Extract the [X, Y] coordinate from the center of the cell holding the provided text.  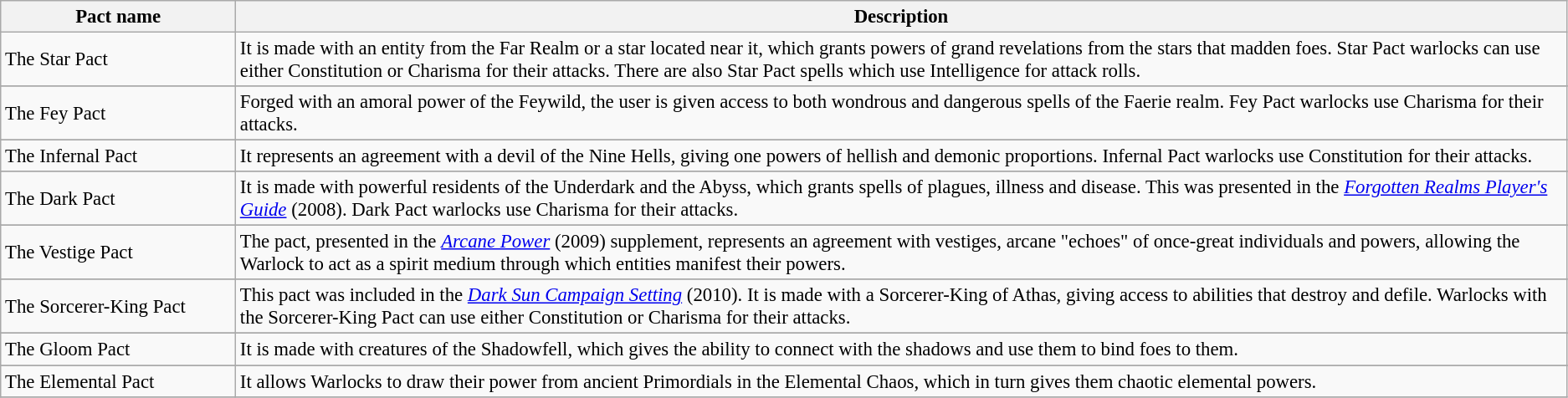
The Gloom Pact [119, 350]
The Infernal Pact [119, 156]
The Elemental Pact [119, 381]
The Vestige Pact [119, 253]
It allows Warlocks to draw their power from ancient Primordials in the Elemental Chaos, which in turn gives them chaotic elemental powers. [902, 381]
Description [902, 17]
The Dark Pact [119, 199]
The Sorcerer-King Pact [119, 306]
It is made with creatures of the Shadowfell, which gives the ability to connect with the shadows and use them to bind foes to them. [902, 350]
The Star Pact [119, 60]
The Fey Pact [119, 114]
Pact name [119, 17]
